Return the (x, y) coordinate for the center point of the cell that contains the specified text.  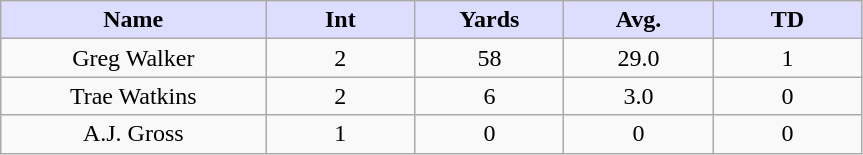
Greg Walker (134, 58)
TD (788, 20)
Avg. (638, 20)
Name (134, 20)
Int (340, 20)
Trae Watkins (134, 96)
A.J. Gross (134, 134)
29.0 (638, 58)
58 (490, 58)
6 (490, 96)
3.0 (638, 96)
Yards (490, 20)
